Locate the cell with the specified text and output its (x, y) center coordinate. 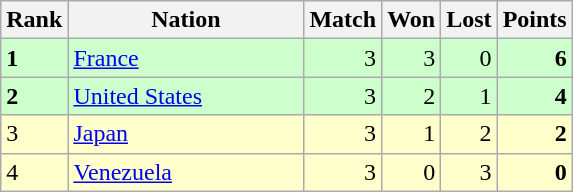
Points (534, 20)
Nation (186, 20)
Won (412, 20)
Rank (34, 20)
Venezuela (186, 172)
Match (343, 20)
United States (186, 96)
France (186, 58)
Japan (186, 134)
Lost (469, 20)
6 (534, 58)
